Provide the (x, y) coordinate of the cell's center where the given text is located.  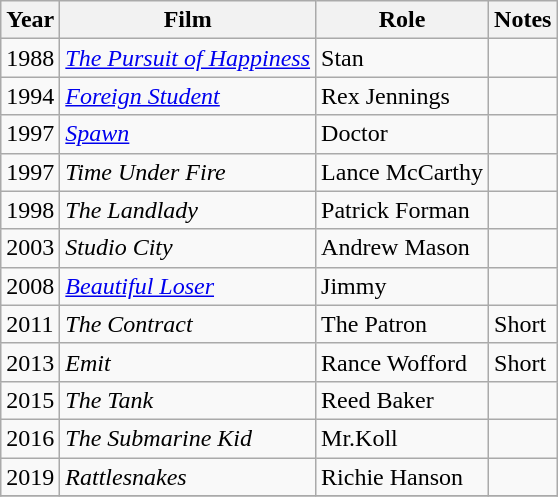
Richie Hanson (402, 477)
Rex Jennings (402, 96)
1994 (30, 96)
The Submarine Kid (188, 438)
1988 (30, 58)
Jimmy (402, 286)
Stan (402, 58)
2011 (30, 324)
Emit (188, 362)
Reed Baker (402, 400)
Rattlesnakes (188, 477)
2003 (30, 248)
Spawn (188, 134)
The Patron (402, 324)
2016 (30, 438)
Notes (523, 20)
The Contract (188, 324)
Andrew Mason (402, 248)
Patrick Forman (402, 210)
Role (402, 20)
2019 (30, 477)
Foreign Student (188, 96)
1998 (30, 210)
Mr.Koll (402, 438)
The Pursuit of Happiness (188, 58)
Beautiful Loser (188, 286)
The Tank (188, 400)
2008 (30, 286)
The Landlady (188, 210)
Lance McCarthy (402, 172)
2015 (30, 400)
2013 (30, 362)
Film (188, 20)
Year (30, 20)
Studio City (188, 248)
Time Under Fire (188, 172)
Rance Wofford (402, 362)
Doctor (402, 134)
